Extract the [X, Y] coordinate from the center of the cell holding the provided text.  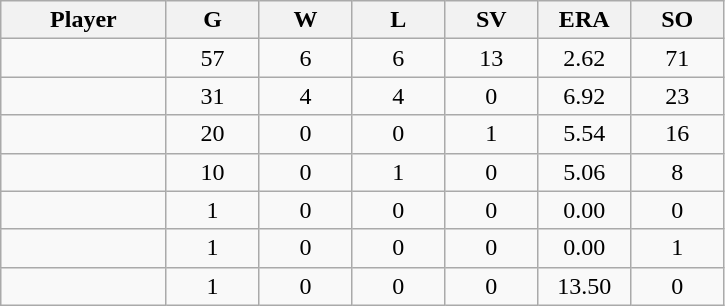
13 [492, 58]
5.54 [584, 134]
W [306, 20]
G [212, 20]
5.06 [584, 172]
ERA [584, 20]
L [398, 20]
8 [678, 172]
Player [84, 20]
20 [212, 134]
2.62 [584, 58]
13.50 [584, 286]
6.92 [584, 96]
71 [678, 58]
31 [212, 96]
16 [678, 134]
SV [492, 20]
SO [678, 20]
10 [212, 172]
57 [212, 58]
23 [678, 96]
